Provide the (X, Y) coordinate of the cell's center where the given text is located.  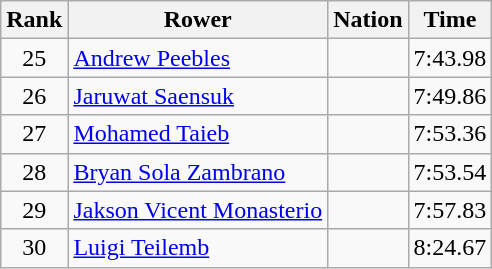
7:43.98 (450, 58)
Time (450, 20)
Rower (198, 20)
27 (34, 134)
Nation (368, 20)
25 (34, 58)
Jaruwat Saensuk (198, 96)
Luigi Teilemb (198, 248)
26 (34, 96)
Mohamed Taieb (198, 134)
7:53.36 (450, 134)
Jakson Vicent Monasterio (198, 210)
Rank (34, 20)
8:24.67 (450, 248)
30 (34, 248)
Bryan Sola Zambrano (198, 172)
7:57.83 (450, 210)
7:53.54 (450, 172)
Andrew Peebles (198, 58)
29 (34, 210)
7:49.86 (450, 96)
28 (34, 172)
